Find where the given text appears and provide that cell's center as (x, y) coordinate. 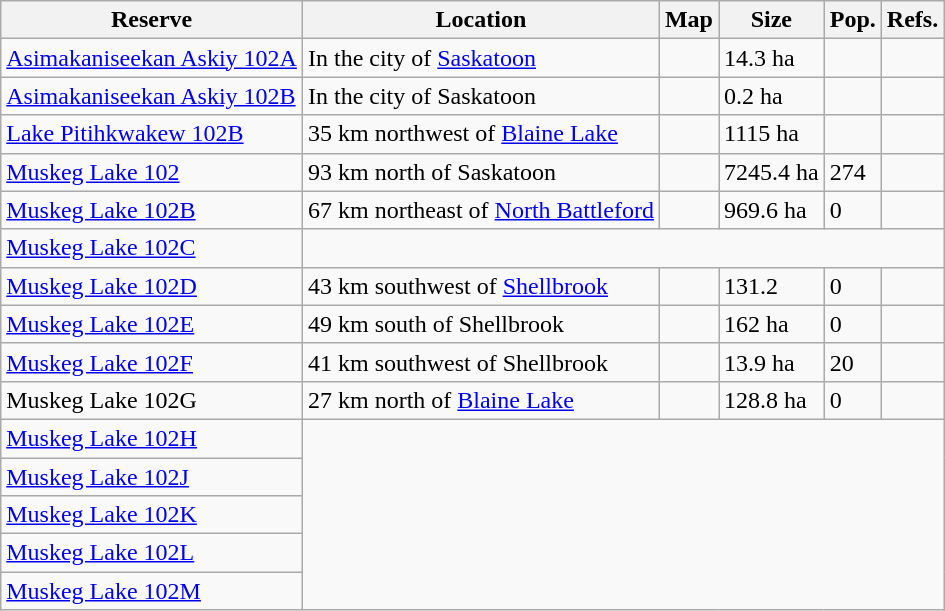
Muskeg Lake 102J (152, 477)
Muskeg Lake 102C (152, 248)
Muskeg Lake 102G (152, 400)
Map (688, 20)
13.9 ha (771, 362)
Muskeg Lake 102M (152, 591)
Muskeg Lake 102K (152, 515)
131.2 (771, 286)
Muskeg Lake 102B (152, 210)
93 km north of Saskatoon (480, 172)
67 km northeast of North Battleford (480, 210)
Muskeg Lake 102D (152, 286)
43 km southwest of Shellbrook (480, 286)
Muskeg Lake 102H (152, 438)
Refs. (912, 20)
0.2 ha (771, 96)
35 km northwest of Blaine Lake (480, 134)
Size (771, 20)
Location (480, 20)
49 km south of Shellbrook (480, 324)
14.3 ha (771, 58)
162 ha (771, 324)
Muskeg Lake 102E (152, 324)
Muskeg Lake 102F (152, 362)
Muskeg Lake 102 (152, 172)
128.8 ha (771, 400)
969.6 ha (771, 210)
Muskeg Lake 102L (152, 553)
41 km southwest of Shellbrook (480, 362)
1115 ha (771, 134)
Asimakaniseekan Askiy 102B (152, 96)
Pop. (852, 20)
Asimakaniseekan Askiy 102A (152, 58)
27 km north of Blaine Lake (480, 400)
Reserve (152, 20)
Lake Pitihkwakew 102B (152, 134)
20 (852, 362)
7245.4 ha (771, 172)
274 (852, 172)
